Capture the cell that displays the provided text and extract its [x, y] central coordinate. 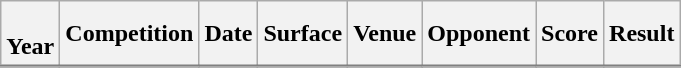
Year [30, 34]
Opponent [479, 34]
Competition [130, 34]
Venue [385, 34]
Date [228, 34]
Score [570, 34]
Result [642, 34]
Surface [303, 34]
